Return [X, Y] of the center of cell containing provided text 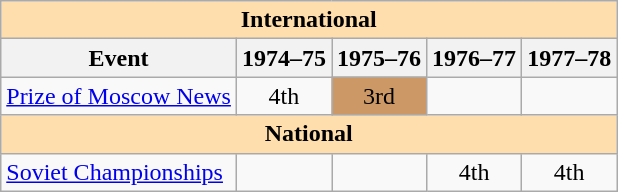
National [309, 134]
1976–77 [474, 58]
Event [119, 58]
Prize of Moscow News [119, 96]
3rd [380, 96]
1977–78 [570, 58]
1975–76 [380, 58]
Soviet Championships [119, 172]
1974–75 [284, 58]
International [309, 20]
